For the text-containing cell, return its midpoint in [x, y] coordinate format. 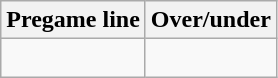
Pregame line [74, 20]
Over/under [210, 20]
